Locate the cell with the specified text and output its [x, y] center coordinate. 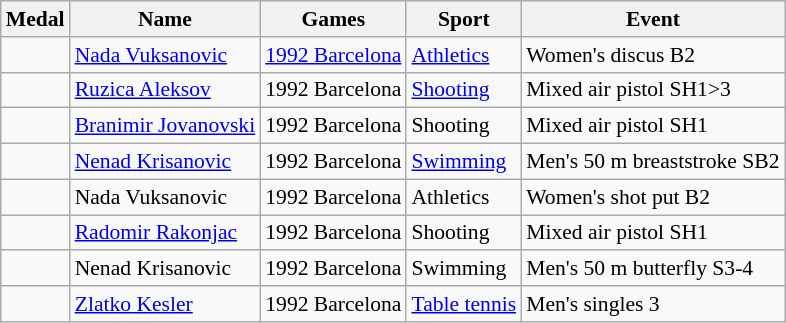
Medal [36, 19]
Men's 50 m butterfly S3-4 [652, 269]
Sport [464, 19]
Zlatko Kesler [166, 304]
Women's discus B2 [652, 55]
Name [166, 19]
Women's shot put B2 [652, 197]
Men's 50 m breaststroke SB2 [652, 162]
Ruzica Aleksov [166, 90]
Event [652, 19]
Games [333, 19]
Branimir Jovanovski [166, 126]
Mixed air pistol SH1>3 [652, 90]
Radomir Rakonjac [166, 233]
Table tennis [464, 304]
Men's singles 3 [652, 304]
